Scan for the cell matching the given text and deliver its [x, y] coordinate at center. 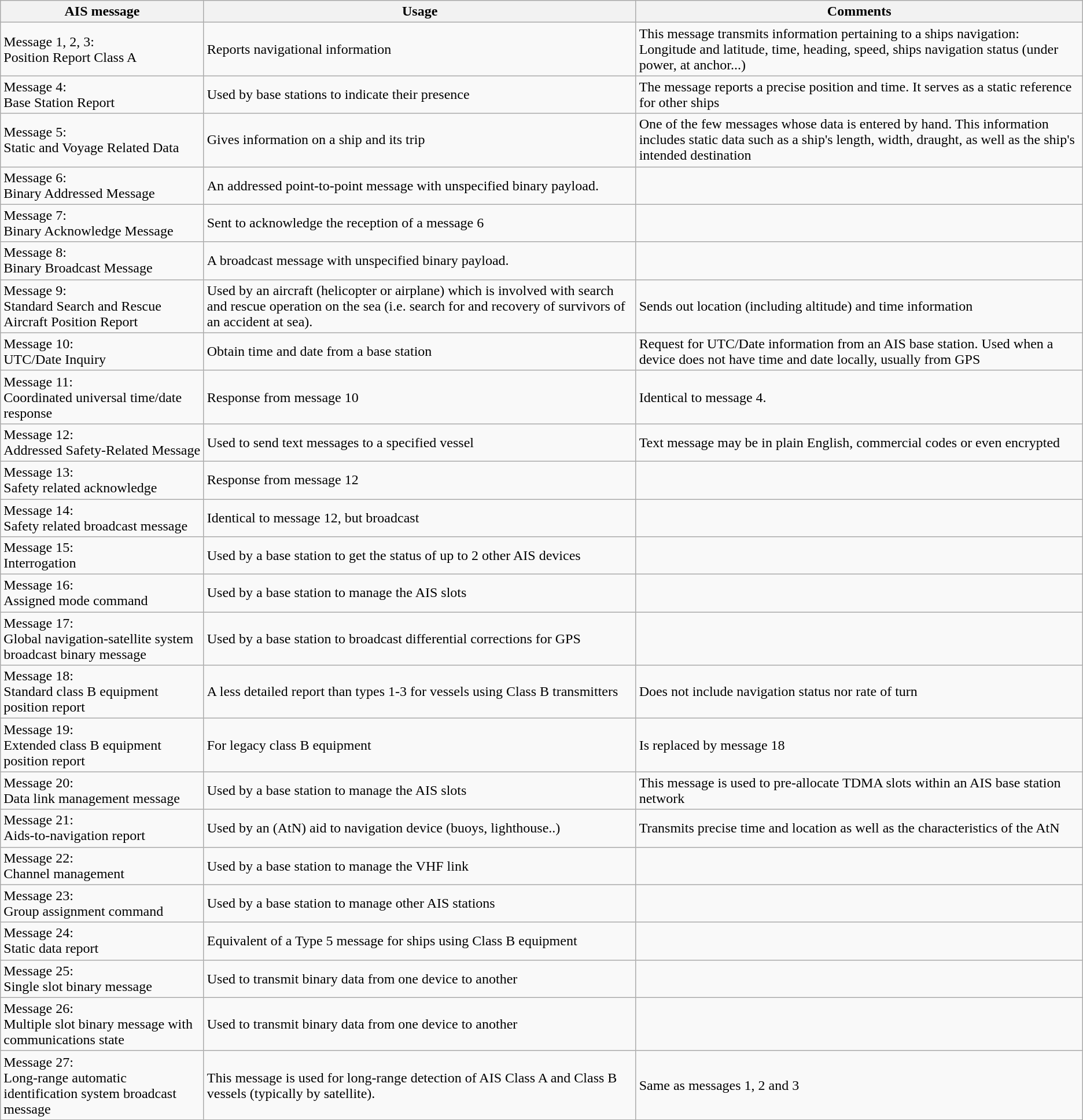
Message 19: Extended class B equipment position report [102, 745]
A broadcast message with unspecified binary payload. [420, 260]
Equivalent of a Type 5 message for ships using Class B equipment [420, 941]
Text message may be in plain English, commercial codes or even encrypted [859, 442]
Used by a base station to manage other AIS stations [420, 904]
Message 17: Global navigation-satellite system broadcast binary message [102, 639]
Sends out location (including altitude) and time information [859, 306]
Usage [420, 12]
Obtain time and date from a base station [420, 352]
Message 25: Single slot binary message [102, 979]
Message 8: Binary Broadcast Message [102, 260]
Does not include navigation status nor rate of turn [859, 692]
Used by a base station to manage the VHF link [420, 865]
Identical to message 4. [859, 397]
Used by a base station to broadcast differential corrections for GPS [420, 639]
Message 9: Standard Search and Rescue Aircraft Position Report [102, 306]
A less detailed report than types 1-3 for vessels using Class B transmitters [420, 692]
Comments [859, 12]
Message 13: Safety related acknowledge [102, 480]
Gives information on a ship and its trip [420, 140]
Request for UTC/Date information from an AIS base station. Used when a device does not have time and date locally, usually from GPS [859, 352]
Response from message 12 [420, 480]
Message 7: Binary Acknowledge Message [102, 223]
Used by an (AtN) aid to navigation device (buoys, lighthouse..) [420, 828]
Message 16: Assigned mode command [102, 594]
Message 15: Interrogation [102, 555]
Message 10: UTC/Date Inquiry [102, 352]
Message 5: Static and Voyage Related Data [102, 140]
Message 11: Coordinated universal time/date response [102, 397]
Message 14: Safety related broadcast message [102, 517]
This message is used for long-range detection of AIS Class A and Class B vessels (typically by satellite). [420, 1085]
Message 22: Channel management [102, 865]
Sent to acknowledge the reception of a message 6 [420, 223]
Used to send text messages to a specified vessel [420, 442]
Message 12: Addressed Safety-Related Message [102, 442]
Message 27: Long-range automatic identification system broadcast message [102, 1085]
Transmits precise time and location as well as the characteristics of the AtN [859, 828]
This message is used to pre-allocate TDMA slots within an AIS base station network [859, 790]
An addressed point-to-point message with unspecified binary payload. [420, 185]
Used by a base station to get the status of up to 2 other AIS devices [420, 555]
Message 24: Static data report [102, 941]
Response from message 10 [420, 397]
Message 4: Base Station Report [102, 95]
The message reports a precise position and time. It serves as a static reference for other ships [859, 95]
For legacy class B equipment [420, 745]
Message 23: Group assignment command [102, 904]
Message 26: Multiple slot binary message with communications state [102, 1024]
Reports navigational information [420, 49]
Used by base stations to indicate their presence [420, 95]
Is replaced by message 18 [859, 745]
Message 6: Binary Addressed Message [102, 185]
Identical to message 12, but broadcast [420, 517]
Message 18: Standard class B equipment position report [102, 692]
AIS message [102, 12]
Same as messages 1, 2 and 3 [859, 1085]
Message 20: Data link management message [102, 790]
Message 1, 2, 3:Position Report Class A [102, 49]
Message 21: Aids-to-navigation report [102, 828]
